Search for the cell housing the specified text and yield its (x, y) center coordinate. 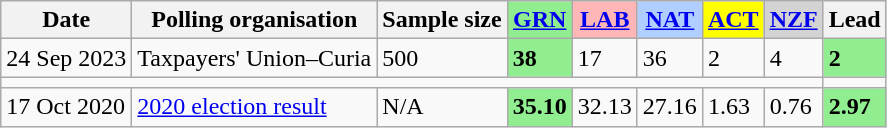
LAB (604, 20)
32.13 (604, 107)
17 (604, 58)
ACT (733, 20)
4 (794, 58)
1.63 (733, 107)
35.10 (540, 107)
GRN (540, 20)
NAT (670, 20)
Date (66, 20)
500 (442, 58)
38 (540, 58)
Taxpayers' Union–Curia (254, 58)
NZF (794, 20)
36 (670, 58)
0.76 (794, 107)
Lead (854, 20)
2020 election result (254, 107)
Polling organisation (254, 20)
N/A (442, 107)
27.16 (670, 107)
Sample size (442, 20)
24 Sep 2023 (66, 58)
17 Oct 2020 (66, 107)
2.97 (854, 107)
